Find where the given text appears and provide that cell's center as (X, Y) coordinate. 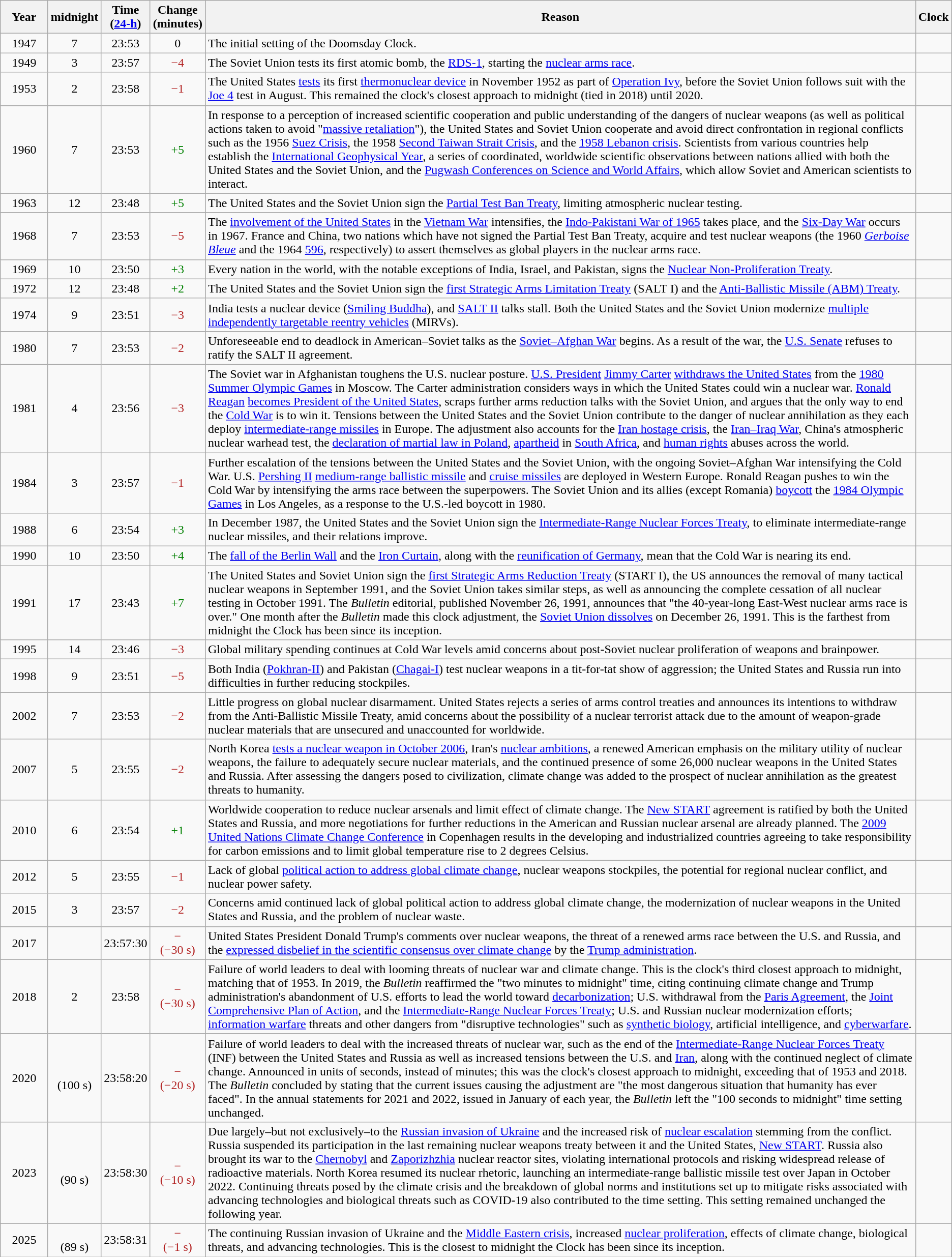
2017 (24, 943)
2010 (24, 830)
Every nation in the world, with the notable exceptions of India, Israel, and Pakistan, signs the Nuclear Non-Proliferation Treaty. (560, 269)
1981 (24, 408)
1963 (24, 203)
1974 (24, 314)
2025 (24, 1240)
+1 (177, 830)
The Soviet Union tests its first atomic bomb, the RDS-1, starting the nuclear arms race. (560, 63)
Year (24, 17)
Clock (934, 17)
The initial setting of the Doomsday Clock. (560, 43)
1980 (24, 348)
1988 (24, 530)
17 (74, 603)
1972 (24, 288)
23:58:20 (126, 1077)
2002 (24, 716)
2012 (24, 877)
1984 (24, 483)
+4 (177, 556)
0 (177, 43)
+7 (177, 603)
+2 (177, 288)
Change (minutes) (177, 17)
midnight (74, 17)
2018 (24, 997)
1947 (24, 43)
1969 (24, 269)
The United States and the Soviet Union sign the Partial Test Ban Treaty, limiting atmospheric nuclear testing. (560, 203)
2015 (24, 910)
Time (24-h) (126, 17)
23:43 (126, 603)
1998 (24, 676)
(100 s) (74, 1077)
23:58:30 (126, 1173)
(90 s) (74, 1173)
23:57:30 (126, 943)
(89 s) (74, 1240)
The fall of the Berlin Wall and the Iron Curtain, along with the reunification of Germany, mean that the Cold War is nearing its end. (560, 556)
2023 (24, 1173)
1995 (24, 650)
1991 (24, 603)
−4 (177, 63)
−(−10 s) (177, 1173)
14 (74, 650)
1990 (24, 556)
2020 (24, 1077)
1949 (24, 63)
2007 (24, 769)
−(−20 s) (177, 1077)
1953 (24, 89)
4 (74, 408)
Reason (560, 17)
1968 (24, 236)
23:46 (126, 650)
23:56 (126, 408)
The United States and the Soviet Union sign the first Strategic Arms Limitation Treaty (SALT I) and the Anti-Ballistic Missile (ABM) Treaty. (560, 288)
Global military spending continues at Cold War levels amid concerns about post-Soviet nuclear proliferation of weapons and brainpower. (560, 650)
−(−1 s) (177, 1240)
1960 (24, 150)
23:58:31 (126, 1240)
